Return the [x, y] coordinate for the center point of the cell that contains the specified text.  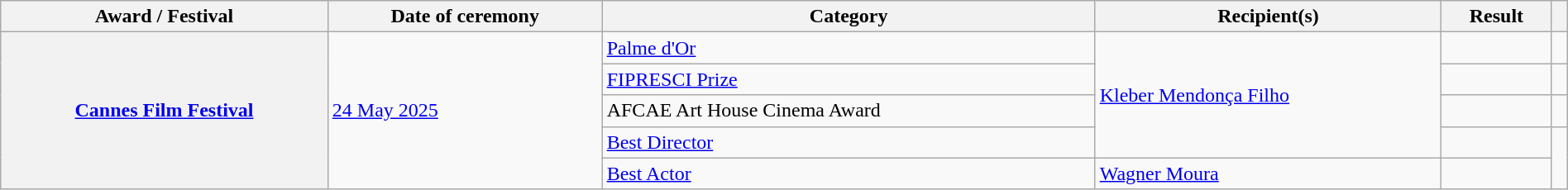
Result [1497, 17]
Wagner Moura [1269, 173]
Palme d'Or [849, 48]
Award / Festival [165, 17]
Cannes Film Festival [165, 111]
Kleber Mendonça Filho [1269, 95]
24 May 2025 [465, 111]
Best Actor [849, 173]
Category [849, 17]
Date of ceremony [465, 17]
AFCAE Art House Cinema Award [849, 111]
FIPRESCI Prize [849, 79]
Recipient(s) [1269, 17]
Best Director [849, 142]
